Scan for the cell matching the given text and deliver its [x, y] coordinate at center. 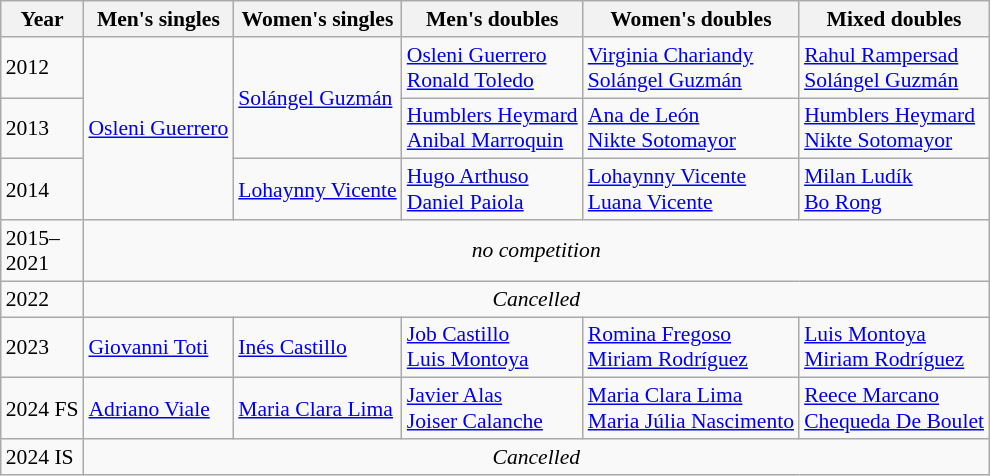
Milan Ludík Bo Rong [894, 190]
Lohaynny Vicente [317, 190]
Humblers Heymard Anibal Marroquin [492, 128]
Adriano Viale [158, 408]
Inés Castillo [317, 348]
Romina Fregoso Miriam Rodríguez [691, 348]
Women's singles [317, 19]
2023 [42, 348]
2024 IS [42, 457]
Women's doubles [691, 19]
Javier Alas Joiser Calanche [492, 408]
Giovanni Toti [158, 348]
Maria Clara Lima [317, 408]
Osleni Guerrero [158, 128]
Virginia Chariandy Solángel Guzmán [691, 68]
Lohaynny Vicente Luana Vicente [691, 190]
no competition [536, 250]
Rahul Rampersad Solángel Guzmán [894, 68]
2013 [42, 128]
Luis Montoya Miriam Rodríguez [894, 348]
2024 FS [42, 408]
Osleni Guerrero Ronald Toledo [492, 68]
Mixed doubles [894, 19]
2022 [42, 299]
Humblers Heymard Nikte Sotomayor [894, 128]
Ana de León Nikte Sotomayor [691, 128]
2015–2021 [42, 250]
Year [42, 19]
Solángel Guzmán [317, 98]
Men's singles [158, 19]
Reece Marcano Chequeda De Boulet [894, 408]
Hugo Arthuso Daniel Paiola [492, 190]
Job Castillo Luis Montoya [492, 348]
2014 [42, 190]
Maria Clara Lima Maria Júlia Nascimento [691, 408]
2012 [42, 68]
Men's doubles [492, 19]
